Identify which cell holds the provided text, then report its (X, Y) central coordinate. 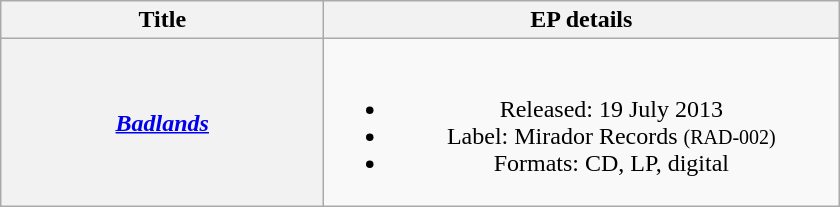
EP details (582, 20)
Released: 19 July 2013Label: Mirador Records (RAD-002)Formats: CD, LP, digital (582, 122)
Title (162, 20)
Badlands (162, 122)
